For the text-containing cell, return its midpoint in (X, Y) coordinate format. 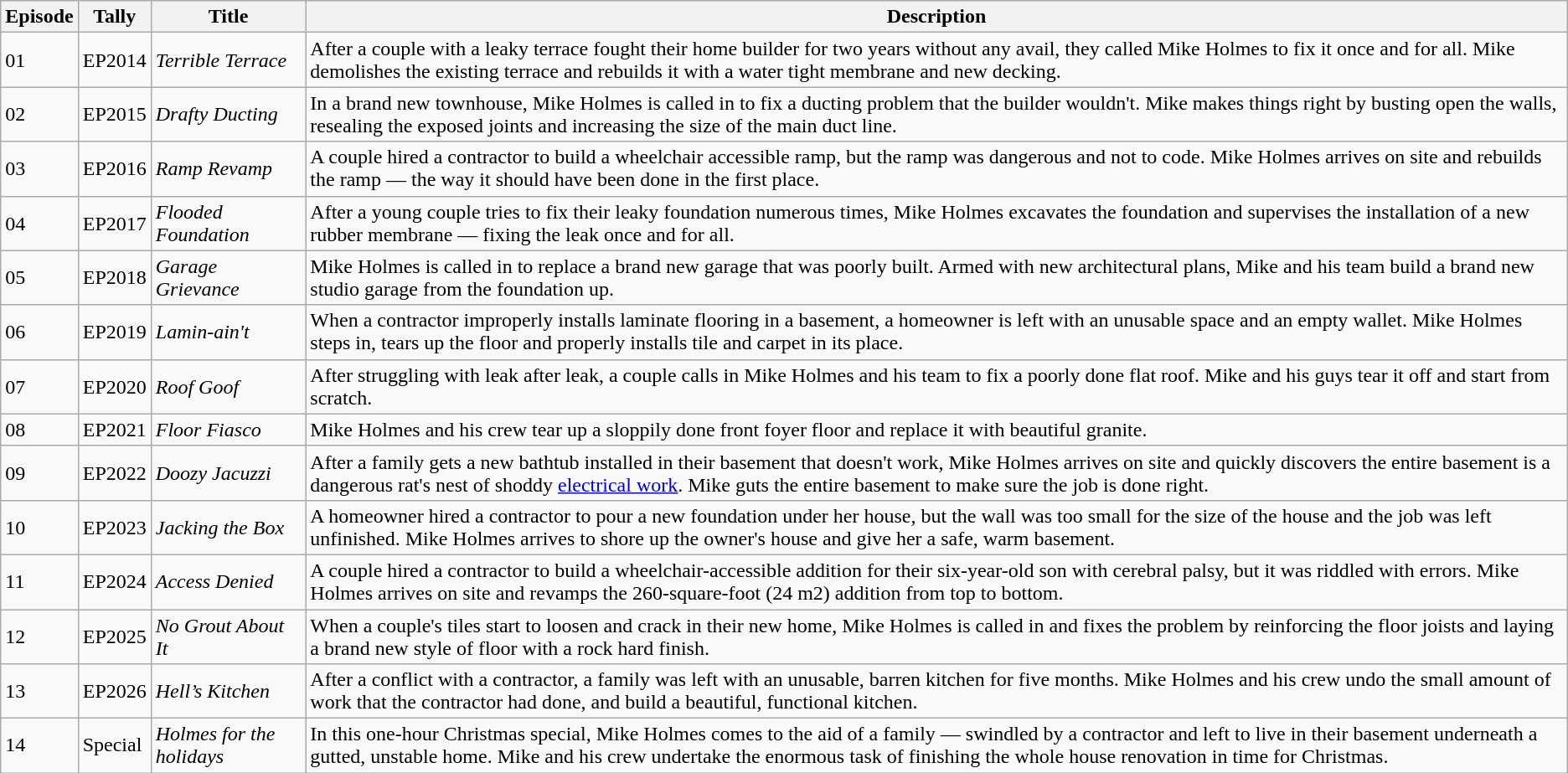
Access Denied (228, 581)
13 (39, 692)
Drafty Ducting (228, 114)
Episode (39, 17)
11 (39, 581)
EP2022 (114, 472)
EP2016 (114, 169)
07 (39, 387)
Mike Holmes and his crew tear up a sloppily done front foyer floor and replace it with beautiful granite. (936, 430)
Roof Goof (228, 387)
EP2018 (114, 278)
EP2021 (114, 430)
Holmes for the holidays (228, 745)
EP2026 (114, 692)
09 (39, 472)
Title (228, 17)
Jacking the Box (228, 528)
04 (39, 223)
Flooded Foundation (228, 223)
14 (39, 745)
EP2020 (114, 387)
Tally (114, 17)
Garage Grievance (228, 278)
EP2014 (114, 60)
08 (39, 430)
EP2015 (114, 114)
Terrible Terrace (228, 60)
10 (39, 528)
EP2017 (114, 223)
EP2025 (114, 636)
Ramp Revamp (228, 169)
Lamin-ain't (228, 332)
Description (936, 17)
Special (114, 745)
EP2019 (114, 332)
Hell’s Kitchen (228, 692)
Floor Fiasco (228, 430)
EP2024 (114, 581)
Doozy Jacuzzi (228, 472)
EP2023 (114, 528)
01 (39, 60)
05 (39, 278)
12 (39, 636)
03 (39, 169)
02 (39, 114)
06 (39, 332)
No Grout About It (228, 636)
